Extract the [X, Y] coordinate from the center of the cell holding the provided text.  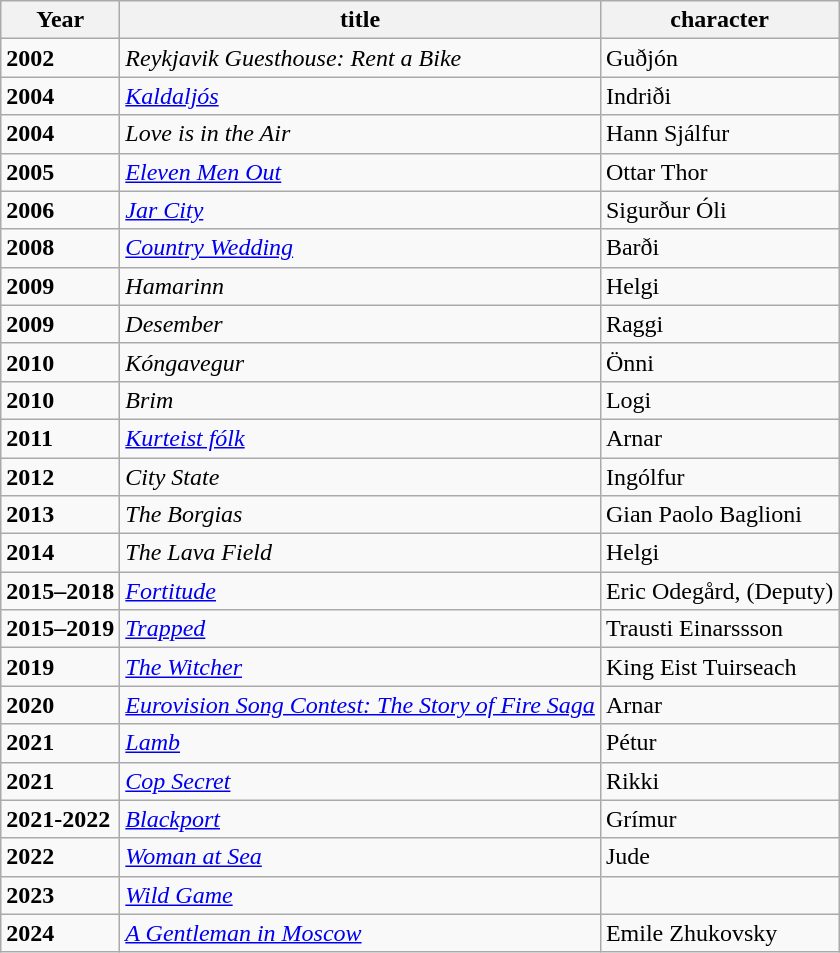
Year [60, 20]
2024 [60, 933]
Raggi [719, 324]
Wild Game [360, 895]
City State [360, 477]
Fortitude [360, 591]
2021-2022 [60, 819]
Kurteist fólk [360, 438]
Desember [360, 324]
Eric Odegård, (Deputy) [719, 591]
2019 [60, 667]
Ottar Thor [719, 172]
Sigurður Óli [719, 210]
Guðjón [719, 58]
title [360, 20]
Barði [719, 248]
Blackport [360, 819]
2011 [60, 438]
Logi [719, 400]
King Eist Tuirseach [719, 667]
Love is in the Air [360, 134]
2012 [60, 477]
2013 [60, 515]
character [719, 20]
Grímur [719, 819]
Trapped [360, 629]
Jar City [360, 210]
Önni [719, 362]
Eurovision Song Contest: The Story of Fire Saga [360, 705]
2002 [60, 58]
Reykjavik Guesthouse: Rent a Bike [360, 58]
Brim [360, 400]
Indriði [719, 96]
Kóngavegur [360, 362]
Cop Secret [360, 781]
Rikki [719, 781]
2020 [60, 705]
2015–2019 [60, 629]
The Borgias [360, 515]
Hamarinn [360, 286]
2005 [60, 172]
Pétur [719, 743]
2022 [60, 857]
Gian Paolo Baglioni [719, 515]
2006 [60, 210]
Hann Sjálfur [719, 134]
Country Wedding [360, 248]
Ingólfur [719, 477]
A Gentleman in Moscow [360, 933]
Eleven Men Out [360, 172]
Trausti Einarssson [719, 629]
2008 [60, 248]
Kaldaljós [360, 96]
Emile Zhukovsky [719, 933]
Jude [719, 857]
Woman at Sea [360, 857]
Lamb [360, 743]
2023 [60, 895]
2014 [60, 553]
The Witcher [360, 667]
2015–2018 [60, 591]
The Lava Field [360, 553]
